Return the (X, Y) coordinate for the center point of the cell that contains the specified text.  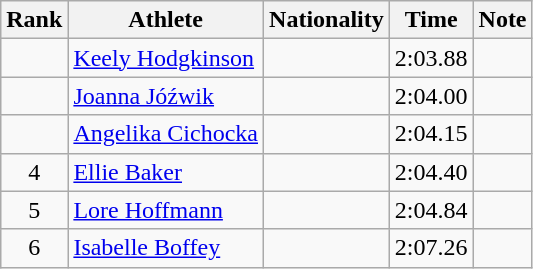
Nationality (327, 20)
Ellie Baker (166, 172)
Time (431, 20)
2:03.88 (431, 58)
Joanna Jóźwik (166, 96)
4 (34, 172)
Athlete (166, 20)
2:07.26 (431, 248)
2:04.84 (431, 210)
2:04.15 (431, 134)
2:04.40 (431, 172)
Keely Hodgkinson (166, 58)
6 (34, 248)
Angelika Cichocka (166, 134)
Lore Hoffmann (166, 210)
Rank (34, 20)
Note (502, 20)
2:04.00 (431, 96)
5 (34, 210)
Isabelle Boffey (166, 248)
